Return the [x, y] coordinate for the center point of the cell that contains the specified text.  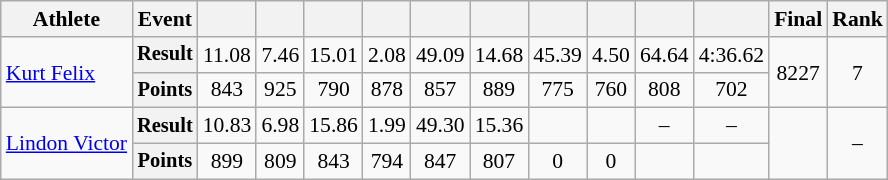
809 [280, 162]
7 [858, 72]
889 [500, 90]
14.68 [500, 55]
7.46 [280, 55]
8227 [798, 72]
807 [500, 162]
4:36.62 [732, 55]
790 [334, 90]
Athlete [66, 19]
Final [798, 19]
15.01 [334, 55]
794 [387, 162]
878 [387, 90]
49.09 [440, 55]
15.86 [334, 126]
2.08 [387, 55]
702 [732, 90]
925 [280, 90]
45.39 [558, 55]
6.98 [280, 126]
847 [440, 162]
1.99 [387, 126]
760 [611, 90]
Rank [858, 19]
Kurt Felix [66, 72]
15.36 [500, 126]
808 [664, 90]
4.50 [611, 55]
10.83 [228, 126]
857 [440, 90]
775 [558, 90]
11.08 [228, 55]
49.30 [440, 126]
Lindon Victor [66, 144]
64.64 [664, 55]
Event [165, 19]
899 [228, 162]
